For the text-containing cell, return its midpoint in (X, Y) coordinate format. 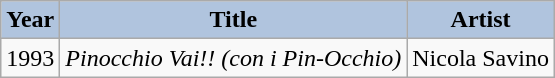
Nicola Savino (481, 58)
Pinocchio Vai!! (con i Pin-Occhio) (234, 58)
Year (30, 20)
Artist (481, 20)
1993 (30, 58)
Title (234, 20)
